Return (x, y) of the center of cell containing provided text 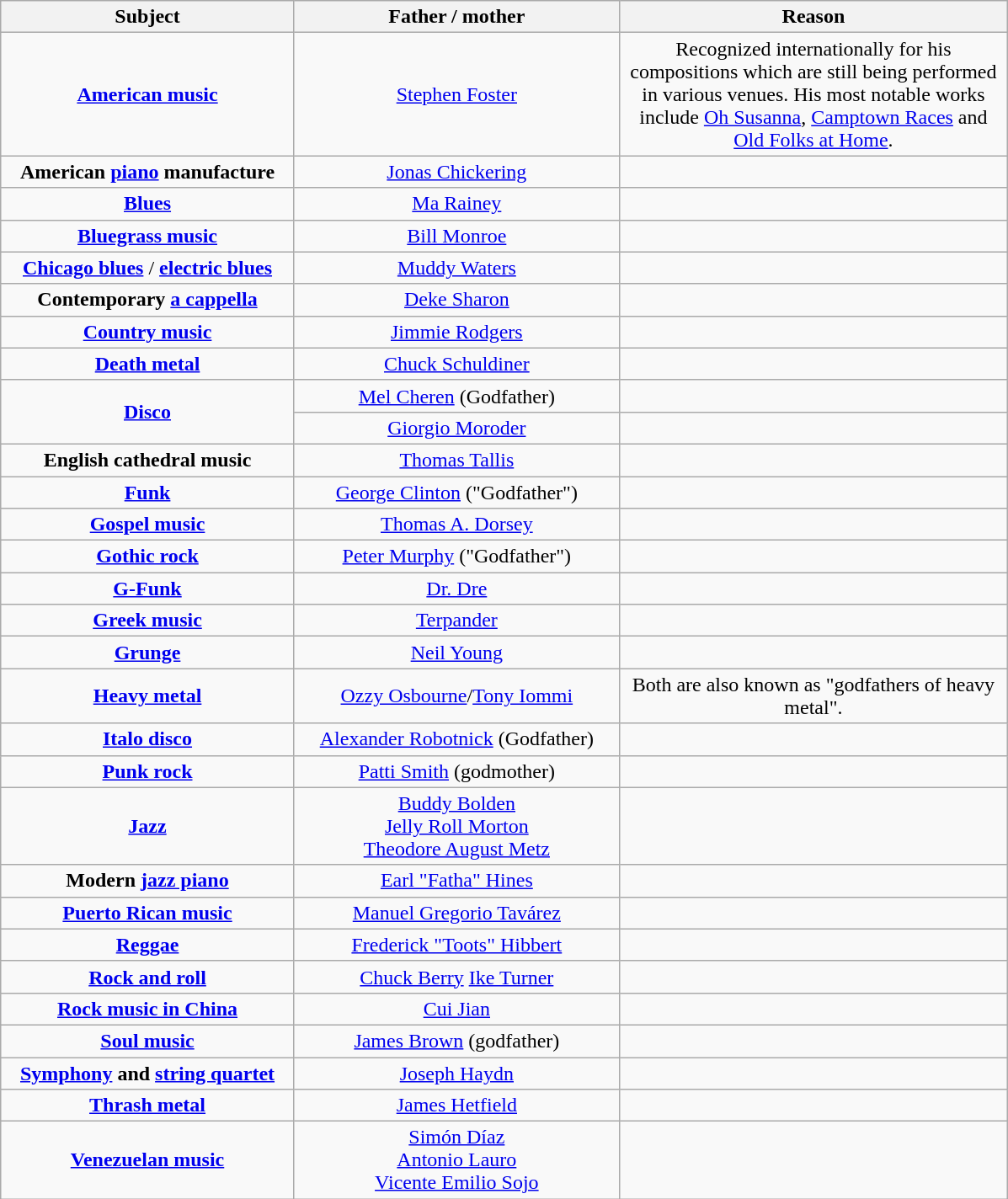
Grunge (148, 653)
American music (148, 94)
Contemporary a cappella (148, 300)
Funk (148, 493)
Chicago blues / electric blues (148, 268)
Rock music in China (148, 1009)
Thomas Tallis (456, 460)
Father / mother (456, 17)
Manuel Gregorio Tavárez (456, 913)
Puerto Rican music (148, 913)
Simón DíazAntonio LauroVicente Emilio Sojo (456, 1160)
Joseph Haydn (456, 1074)
American piano manufacture (148, 172)
Muddy Waters (456, 268)
Reason (813, 17)
Alexander Robotnick (Godfather) (456, 739)
Earl "Fatha" Hines (456, 881)
Chuck Schuldiner (456, 364)
Patti Smith (godmother) (456, 771)
Modern jazz piano (148, 881)
English cathedral music (148, 460)
Stephen Foster (456, 94)
George Clinton ("Godfather") (456, 493)
Thomas A. Dorsey (456, 525)
Disco (148, 412)
Peter Murphy ("Godfather") (456, 557)
Death metal (148, 364)
Ozzy Osbourne/Tony Iommi (456, 695)
Greek music (148, 621)
Gospel music (148, 525)
Terpander (456, 621)
Blues (148, 204)
Jazz (148, 826)
Neil Young (456, 653)
Buddy BoldenJelly Roll MortonTheodore August Metz (456, 826)
Bluegrass music (148, 236)
Dr. Dre (456, 589)
Heavy metal (148, 695)
James Brown (godfather) (456, 1041)
Frederick "Toots" Hibbert (456, 945)
Soul music (148, 1041)
Punk rock (148, 771)
Giorgio Moroder (456, 428)
Chuck Berry Ike Turner (456, 977)
Bill Monroe (456, 236)
G-Funk (148, 589)
Italo disco (148, 739)
Symphony and string quartet (148, 1074)
Mel Cheren (Godfather) (456, 396)
Both are also known as "godfathers of heavy metal". (813, 695)
Country music (148, 332)
Jonas Chickering (456, 172)
Cui Jian (456, 1009)
Reggae (148, 945)
Venezuelan music (148, 1160)
Subject (148, 17)
Deke Sharon (456, 300)
Ma Rainey (456, 204)
Thrash metal (148, 1106)
Gothic rock (148, 557)
Rock and roll (148, 977)
Jimmie Rodgers (456, 332)
James Hetfield (456, 1106)
